Provide the (X, Y) coordinate of the cell's center where the given text is located.  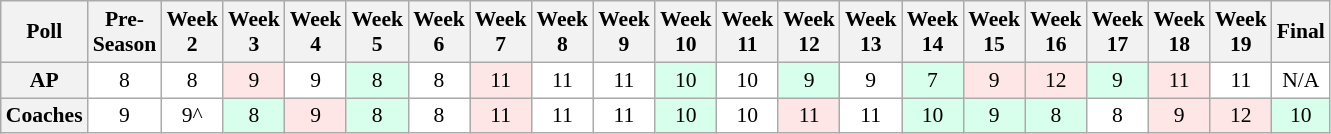
7 (933, 80)
Week3 (254, 32)
Week17 (1118, 32)
Week8 (562, 32)
Week19 (1241, 32)
Week12 (809, 32)
Week5 (377, 32)
Week18 (1179, 32)
Week11 (748, 32)
Week6 (439, 32)
N/A (1301, 80)
AP (44, 80)
Final (1301, 32)
Week4 (316, 32)
Week7 (501, 32)
Week15 (994, 32)
Coaches (44, 116)
Week14 (933, 32)
Week13 (871, 32)
Week9 (624, 32)
9^ (192, 116)
Week10 (686, 32)
Pre-Season (125, 32)
Week16 (1056, 32)
Poll (44, 32)
Week2 (192, 32)
